Output the [X, Y] coordinate of the center of the cell containing the given text.  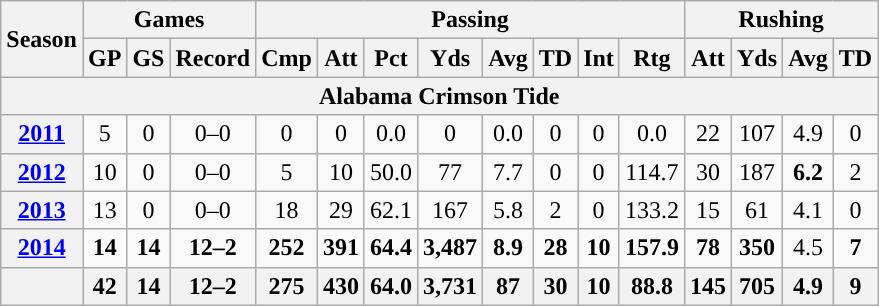
77 [450, 172]
275 [287, 286]
114.7 [652, 172]
64.4 [390, 248]
2014 [42, 248]
3,731 [450, 286]
GP [104, 58]
107 [758, 134]
167 [450, 210]
430 [340, 286]
GS [148, 58]
7.7 [508, 172]
61 [758, 210]
Rushing [780, 20]
87 [508, 286]
187 [758, 172]
22 [708, 134]
64.0 [390, 286]
145 [708, 286]
157.9 [652, 248]
391 [340, 248]
Int [599, 58]
Pct [390, 58]
Record [213, 58]
78 [708, 248]
42 [104, 286]
Cmp [287, 58]
350 [758, 248]
Rtg [652, 58]
6.2 [808, 172]
29 [340, 210]
18 [287, 210]
7 [855, 248]
Games [168, 20]
252 [287, 248]
9 [855, 286]
15 [708, 210]
2012 [42, 172]
Passing [470, 20]
50.0 [390, 172]
62.1 [390, 210]
2013 [42, 210]
13 [104, 210]
705 [758, 286]
88.8 [652, 286]
4.5 [808, 248]
28 [555, 248]
133.2 [652, 210]
8.9 [508, 248]
3,487 [450, 248]
Alabama Crimson Tide [440, 96]
4.1 [808, 210]
2011 [42, 134]
5.8 [508, 210]
Season [42, 39]
